Find where the given text appears and provide that cell's center as (X, Y) coordinate. 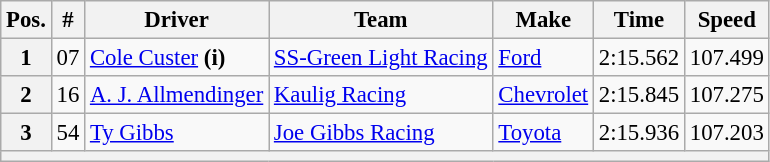
107.275 (726, 95)
54 (68, 133)
SS-Green Light Racing (381, 58)
Team (381, 20)
2:15.936 (638, 133)
1 (26, 58)
Make (543, 20)
2:15.562 (638, 58)
Toyota (543, 133)
Driver (177, 20)
A. J. Allmendinger (177, 95)
Joe Gibbs Racing (381, 133)
# (68, 20)
Time (638, 20)
Kaulig Racing (381, 95)
2:15.845 (638, 95)
Chevrolet (543, 95)
2 (26, 95)
Ty Gibbs (177, 133)
Ford (543, 58)
107.499 (726, 58)
Cole Custer (i) (177, 58)
07 (68, 58)
Speed (726, 20)
3 (26, 133)
107.203 (726, 133)
Pos. (26, 20)
16 (68, 95)
